Scan for the cell matching the given text and deliver its (x, y) coordinate at center. 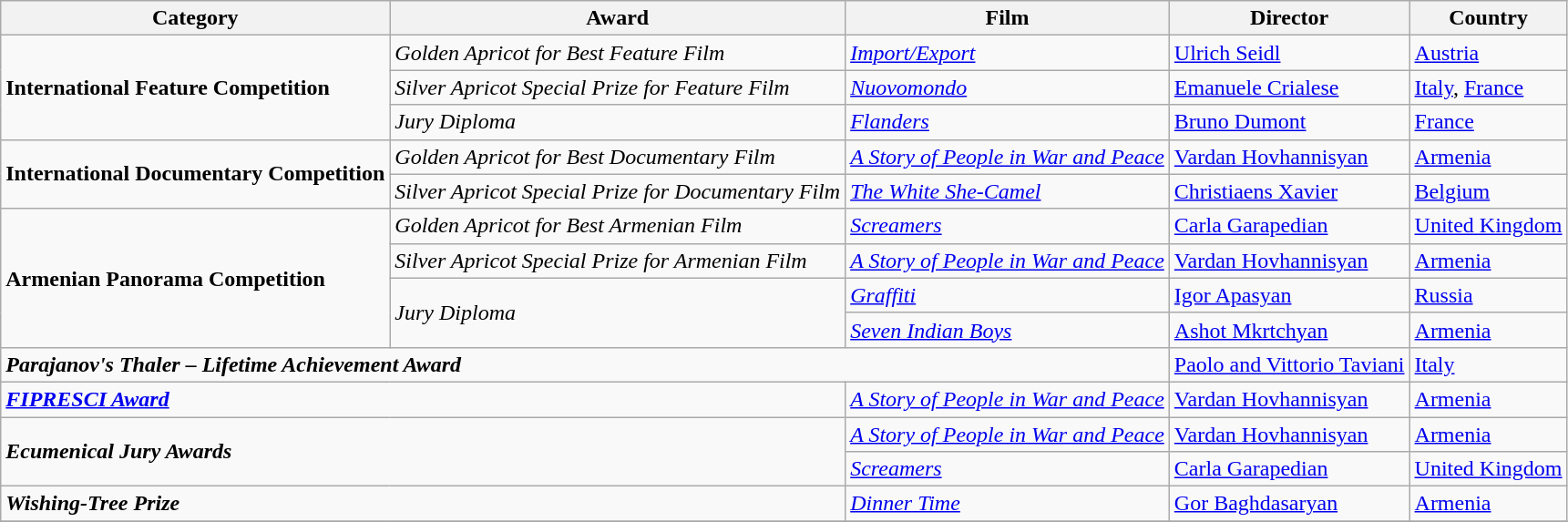
The White She-Camel (1008, 191)
France (1489, 122)
Import/Export (1008, 53)
Film (1008, 18)
Dinner Time (1008, 504)
Country (1489, 18)
Ecumenical Jury Awards (423, 452)
Seven Indian Boys (1008, 330)
Ashot Mkrtchyan (1289, 330)
Bruno Dumont (1289, 122)
Emanuele Crialese (1289, 87)
International Documentary Competition (195, 174)
Italy (1489, 364)
Golden Apricot for Best Documentary Film (618, 157)
Belgium (1489, 191)
Golden Apricot for Best Armenian Film (618, 226)
International Feature Competition (195, 87)
Flanders (1008, 122)
Italy, France (1489, 87)
Armenian Panorama Competition (195, 278)
Austria (1489, 53)
Silver Apricot Special Prize for Documentary Film (618, 191)
Russia (1489, 295)
Paolo and Vittorio Taviani (1289, 364)
Nuovomondo (1008, 87)
Silver Apricot Special Prize for Armenian Film (618, 261)
Category (195, 18)
Award (618, 18)
Golden Apricot for Best Feature Film (618, 53)
Director (1289, 18)
Gor Baghdasaryan (1289, 504)
Graffiti (1008, 295)
Igor Apasyan (1289, 295)
Silver Apricot Special Prize for Feature Film (618, 87)
Christiaens Xavier (1289, 191)
Parajanov's Thaler – Lifetime Achievement Award (585, 364)
FIPRESCI Award (423, 399)
Wishing-Tree Prize (423, 504)
Ulrich Seidl (1289, 53)
